Detect which cell encompasses the target text, then output its [x, y] center coordinate. 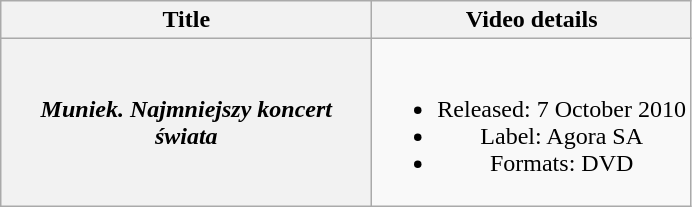
Released: 7 October 2010Label: Agora SAFormats: DVD [532, 122]
Muniek. Najmniejszy koncert świata [186, 122]
Title [186, 20]
Video details [532, 20]
